From the cell containing the given text, extract its center point as [X, Y] coordinate. 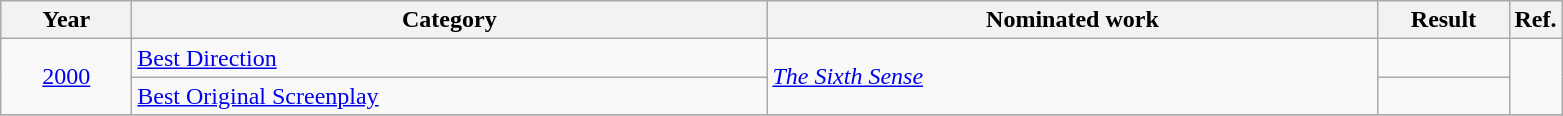
Year [66, 20]
Ref. [1536, 20]
Best Original Screenplay [450, 96]
Nominated work [1072, 20]
The Sixth Sense [1072, 77]
Best Direction [450, 58]
Result [1444, 20]
2000 [66, 77]
Category [450, 20]
